From the cell containing the given text, extract its center point as (x, y) coordinate. 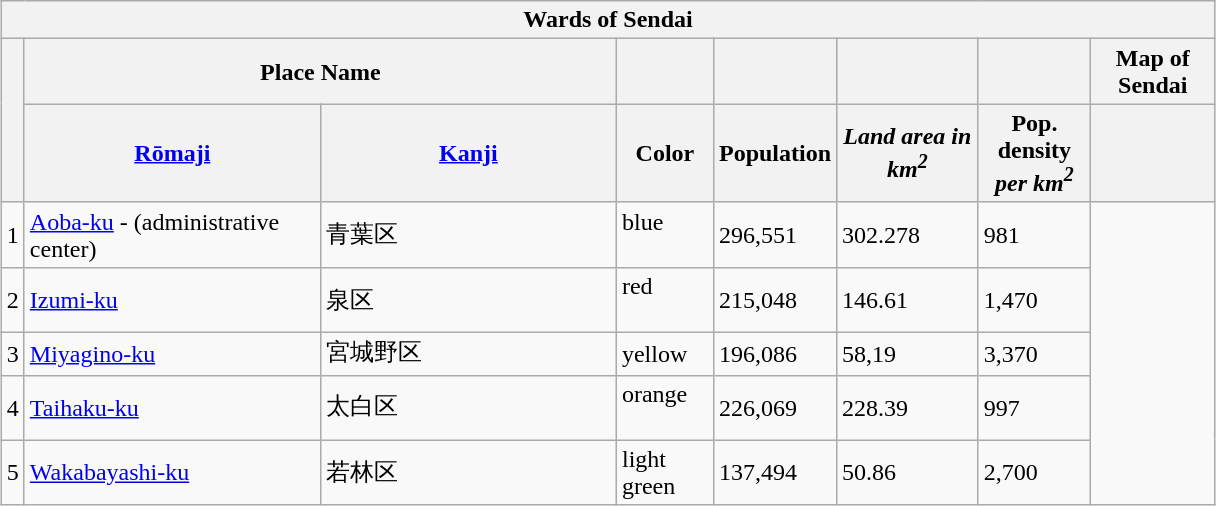
2,700 (1034, 472)
4 (12, 408)
215,048 (774, 300)
302.278 (908, 234)
50.86 (908, 472)
yellow (664, 354)
196,086 (774, 354)
296,551 (774, 234)
58,19 (908, 354)
red (664, 300)
orange (664, 408)
Miyagino-ku (172, 354)
1,470 (1034, 300)
青葉区 (468, 234)
Aoba-ku - (administrative center) (172, 234)
light green (664, 472)
228.39 (908, 408)
226,069 (774, 408)
Place Name (320, 72)
2 (12, 300)
3,370 (1034, 354)
Population (774, 154)
Color (664, 154)
Izumi-ku (172, 300)
Land area in km2 (908, 154)
146.61 (908, 300)
Map of Sendai (1153, 72)
3 (12, 354)
981 (1034, 234)
宮城野区 (468, 354)
137,494 (774, 472)
Kanji (468, 154)
泉区 (468, 300)
Pop. densityper km2 (1034, 154)
997 (1034, 408)
5 (12, 472)
1 (12, 234)
Wards of Sendai (608, 20)
blue (664, 234)
Taihaku-ku (172, 408)
若林区 (468, 472)
Rōmaji (172, 154)
太白区 (468, 408)
Wakabayashi-ku (172, 472)
